Provide the (X, Y) coordinate of the cell's center where the given text is located.  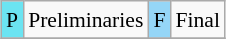
Final (198, 20)
Preliminaries (86, 20)
F (159, 20)
P (12, 20)
